Locate the cell with the specified text and output its (X, Y) center coordinate. 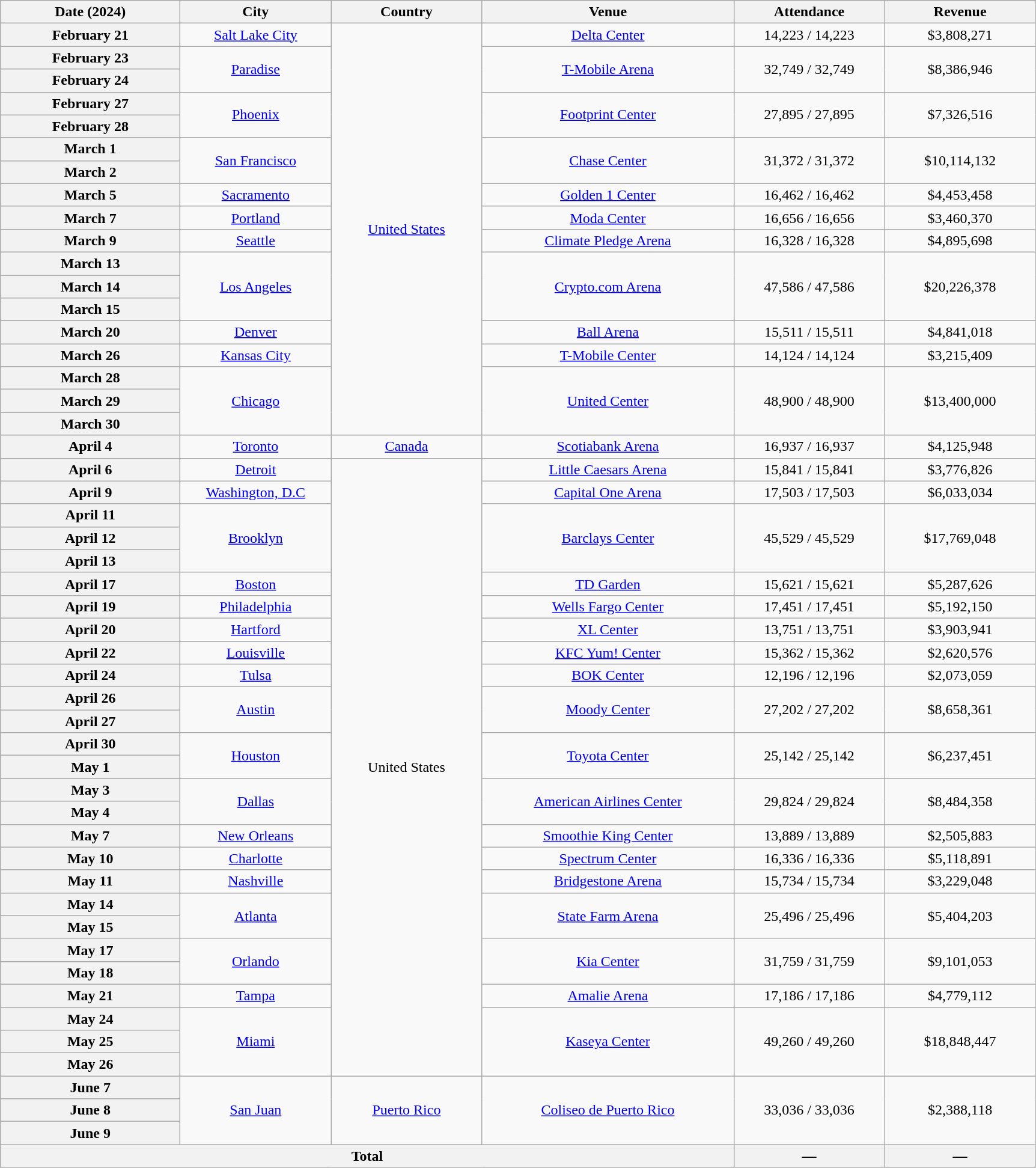
Wells Fargo Center (608, 607)
$3,776,826 (960, 469)
$4,125,948 (960, 447)
12,196 / 12,196 (809, 676)
State Farm Arena (608, 916)
Seattle (256, 240)
45,529 / 45,529 (809, 538)
Nashville (256, 881)
Chicago (256, 401)
$4,841,018 (960, 332)
15,734 / 15,734 (809, 881)
May 1 (90, 767)
Toronto (256, 447)
$2,073,059 (960, 676)
Kia Center (608, 961)
March 2 (90, 172)
32,749 / 32,749 (809, 69)
25,142 / 25,142 (809, 756)
San Juan (256, 1110)
May 26 (90, 1065)
Salt Lake City (256, 35)
16,462 / 16,462 (809, 195)
Miami (256, 1042)
February 21 (90, 35)
Delta Center (608, 35)
$4,895,698 (960, 240)
March 15 (90, 310)
Barclays Center (608, 538)
February 24 (90, 81)
17,186 / 17,186 (809, 995)
Moda Center (608, 218)
April 24 (90, 676)
25,496 / 25,496 (809, 916)
Ball Arena (608, 332)
Detroit (256, 469)
17,503 / 17,503 (809, 492)
Amalie Arena (608, 995)
Coliseo de Puerto Rico (608, 1110)
February 28 (90, 126)
May 3 (90, 790)
$6,237,451 (960, 756)
14,124 / 14,124 (809, 355)
Bridgestone Arena (608, 881)
March 9 (90, 240)
33,036 / 33,036 (809, 1110)
Canada (406, 447)
16,328 / 16,328 (809, 240)
$20,226,378 (960, 286)
16,656 / 16,656 (809, 218)
May 24 (90, 1019)
April 26 (90, 699)
$8,386,946 (960, 69)
16,937 / 16,937 (809, 447)
March 1 (90, 149)
March 13 (90, 263)
31,372 / 31,372 (809, 161)
$6,033,034 (960, 492)
April 11 (90, 515)
47,586 / 47,586 (809, 286)
Moody Center (608, 710)
Revenue (960, 12)
T-Mobile Arena (608, 69)
United Center (608, 401)
May 4 (90, 813)
April 9 (90, 492)
$10,114,132 (960, 161)
27,202 / 27,202 (809, 710)
$3,808,271 (960, 35)
May 21 (90, 995)
May 17 (90, 950)
31,759 / 31,759 (809, 961)
15,841 / 15,841 (809, 469)
17,451 / 17,451 (809, 607)
BOK Center (608, 676)
$3,903,941 (960, 629)
$2,388,118 (960, 1110)
June 9 (90, 1133)
$5,404,203 (960, 916)
14,223 / 14,223 (809, 35)
March 26 (90, 355)
April 27 (90, 721)
$3,215,409 (960, 355)
$7,326,516 (960, 115)
$3,229,048 (960, 881)
Scotiabank Arena (608, 447)
$5,192,150 (960, 607)
Washington, D.C (256, 492)
Kansas City (256, 355)
Total (367, 1156)
American Airlines Center (608, 801)
Paradise (256, 69)
Chase Center (608, 161)
$17,769,048 (960, 538)
Sacramento (256, 195)
San Francisco (256, 161)
February 23 (90, 58)
Date (2024) (90, 12)
May 14 (90, 904)
$8,658,361 (960, 710)
$3,460,370 (960, 218)
Philadelphia (256, 607)
Capital One Arena (608, 492)
March 28 (90, 378)
March 30 (90, 424)
April 6 (90, 469)
Portland (256, 218)
Toyota Center (608, 756)
Boston (256, 584)
April 13 (90, 561)
13,751 / 13,751 (809, 629)
March 29 (90, 401)
Dallas (256, 801)
Little Caesars Arena (608, 469)
$5,287,626 (960, 584)
March 5 (90, 195)
May 7 (90, 836)
$18,848,447 (960, 1042)
April 20 (90, 629)
$8,484,358 (960, 801)
May 18 (90, 973)
Orlando (256, 961)
May 25 (90, 1042)
$13,400,000 (960, 401)
Kaseya Center (608, 1042)
Brooklyn (256, 538)
March 20 (90, 332)
Smoothie King Center (608, 836)
$9,101,053 (960, 961)
Tulsa (256, 676)
Louisville (256, 652)
XL Center (608, 629)
$5,118,891 (960, 858)
City (256, 12)
16,336 / 16,336 (809, 858)
May 15 (90, 927)
Hartford (256, 629)
June 7 (90, 1087)
29,824 / 29,824 (809, 801)
Austin (256, 710)
15,362 / 15,362 (809, 652)
Los Angeles (256, 286)
$4,453,458 (960, 195)
April 19 (90, 607)
Climate Pledge Arena (608, 240)
May 11 (90, 881)
49,260 / 49,260 (809, 1042)
Footprint Center (608, 115)
June 8 (90, 1110)
27,895 / 27,895 (809, 115)
April 30 (90, 744)
Puerto Rico (406, 1110)
48,900 / 48,900 (809, 401)
$4,779,112 (960, 995)
Denver (256, 332)
Venue (608, 12)
$2,505,883 (960, 836)
$2,620,576 (960, 652)
Phoenix (256, 115)
April 22 (90, 652)
Atlanta (256, 916)
15,511 / 15,511 (809, 332)
Tampa (256, 995)
Houston (256, 756)
April 17 (90, 584)
February 27 (90, 103)
Attendance (809, 12)
March 14 (90, 287)
Country (406, 12)
Golden 1 Center (608, 195)
13,889 / 13,889 (809, 836)
T-Mobile Center (608, 355)
New Orleans (256, 836)
TD Garden (608, 584)
KFC Yum! Center (608, 652)
April 12 (90, 538)
Crypto.com Arena (608, 286)
March 7 (90, 218)
15,621 / 15,621 (809, 584)
May 10 (90, 858)
Spectrum Center (608, 858)
April 4 (90, 447)
Charlotte (256, 858)
